Pinpoint the cell where the given text exists, returning its (X, Y) midpoint coordinate. 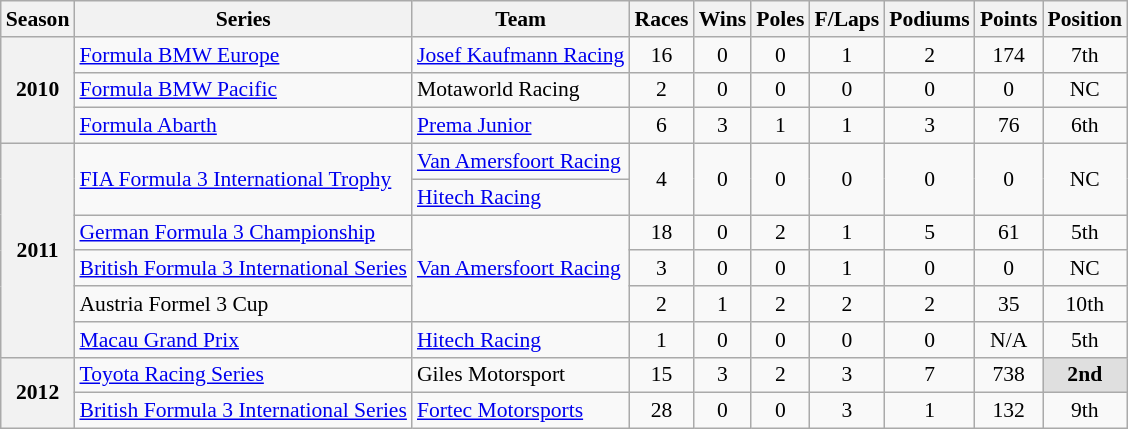
Poles (780, 19)
N/A (1009, 340)
Prema Junior (521, 126)
7 (930, 375)
Josef Kaufmann Racing (521, 55)
Giles Motorsport (521, 375)
Macau Grand Prix (242, 340)
Formula BMW Europe (242, 55)
2010 (38, 90)
4 (661, 180)
132 (1009, 411)
2012 (38, 392)
174 (1009, 55)
2nd (1085, 375)
6th (1085, 126)
16 (661, 55)
Position (1085, 19)
Fortec Motorsports (521, 411)
9th (1085, 411)
10th (1085, 304)
Team (521, 19)
2011 (38, 251)
Austria Formel 3 Cup (242, 304)
FIA Formula 3 International Trophy (242, 180)
Points (1009, 19)
Motaworld Racing (521, 90)
Series (242, 19)
738 (1009, 375)
Season (38, 19)
7th (1085, 55)
Podiums (930, 19)
F/Laps (846, 19)
Wins (723, 19)
15 (661, 375)
German Formula 3 Championship (242, 233)
Formula Abarth (242, 126)
Toyota Racing Series (242, 375)
Races (661, 19)
35 (1009, 304)
5 (930, 233)
6 (661, 126)
61 (1009, 233)
76 (1009, 126)
Formula BMW Pacific (242, 90)
28 (661, 411)
18 (661, 233)
